Provide the [x, y] coordinate of the cell's center where the given text is located.  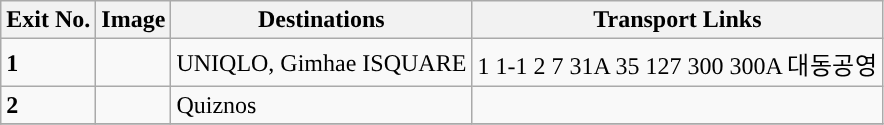
Quiznos [322, 105]
Exit No. [48, 20]
Image [134, 20]
Transport Links [678, 20]
1 1-1 2 7 31A 35 127 300 300A 대동공영 [678, 62]
UNIQLO, Gimhae ISQUARE [322, 62]
1 [48, 62]
Destinations [322, 20]
2 [48, 105]
